Capture the cell that displays the provided text and extract its [X, Y] central coordinate. 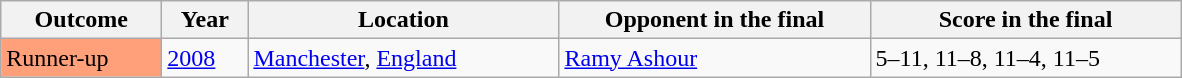
Manchester, England [404, 58]
Score in the final [1026, 20]
Outcome [82, 20]
Year [205, 20]
Location [404, 20]
2008 [205, 58]
Runner-up [82, 58]
5–11, 11–8, 11–4, 11–5 [1026, 58]
Ramy Ashour [714, 58]
Opponent in the final [714, 20]
